Search for the cell housing the specified text and yield its [x, y] center coordinate. 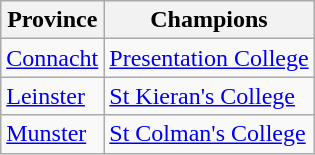
Champions [209, 20]
Province [52, 20]
St Colman's College [209, 134]
Munster [52, 134]
Leinster [52, 96]
Presentation College [209, 58]
Connacht [52, 58]
St Kieran's College [209, 96]
